Search for the cell housing the specified text and yield its [x, y] center coordinate. 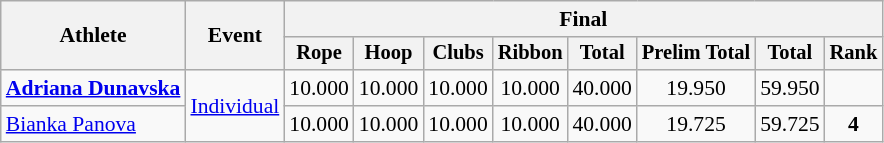
Prelim Total [696, 54]
Athlete [94, 36]
Bianka Panova [94, 124]
Hoop [388, 54]
19.725 [696, 124]
Rope [318, 54]
19.950 [696, 88]
Individual [234, 106]
Event [234, 36]
59.725 [790, 124]
Adriana Dunavska [94, 88]
Ribbon [530, 54]
4 [854, 124]
59.950 [790, 88]
Rank [854, 54]
Final [583, 19]
Clubs [458, 54]
